Output the (x, y) coordinate of the center of the cell containing the given text.  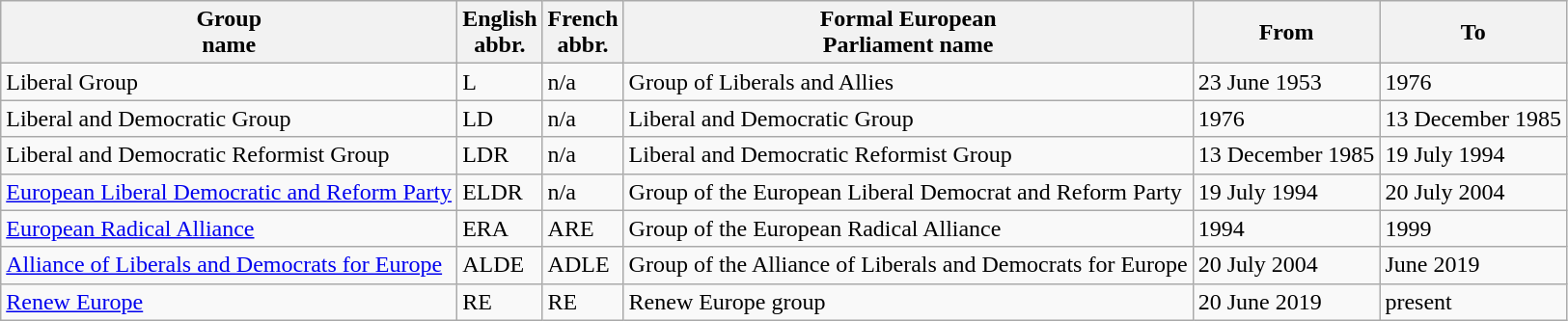
June 2019 (1473, 265)
ARE (583, 228)
20 June 2019 (1286, 302)
European Radical Alliance (230, 228)
Group of Liberals and Allies (908, 82)
To (1473, 33)
Renew Europe (230, 302)
1999 (1473, 228)
ALDE (500, 265)
ERA (500, 228)
present (1473, 302)
Englishabbr. (500, 33)
ADLE (583, 265)
Alliance of Liberals and Democrats for Europe (230, 265)
Formal EuropeanParliament name (908, 33)
From (1286, 33)
LDR (500, 155)
Group of the European Radical Alliance (908, 228)
ELDR (500, 192)
1994 (1286, 228)
23 June 1953 (1286, 82)
L (500, 82)
Group of the Alliance of Liberals and Democrats for Europe (908, 265)
Groupname (230, 33)
European Liberal Democratic and Reform Party (230, 192)
Liberal Group (230, 82)
LD (500, 119)
Renew Europe group (908, 302)
Group of the European Liberal Democrat and Reform Party (908, 192)
Frenchabbr. (583, 33)
